Find where the given text appears and provide that cell's center as [X, Y] coordinate. 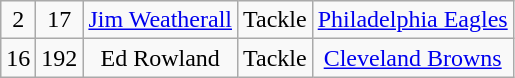
Jim Weatherall [160, 20]
17 [60, 20]
Philadelphia Eagles [412, 20]
16 [18, 58]
2 [18, 20]
192 [60, 58]
Ed Rowland [160, 58]
Cleveland Browns [412, 58]
